Detect which cell encompasses the target text, then output its (x, y) center coordinate. 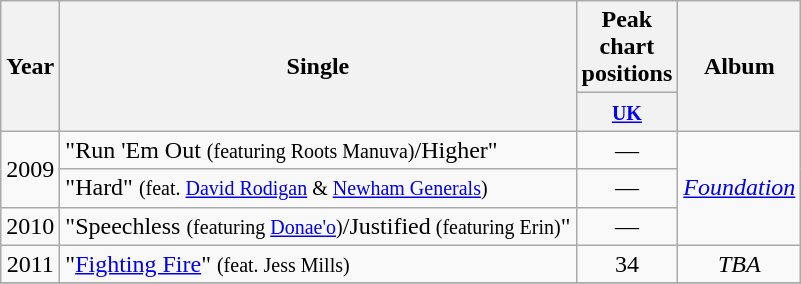
"Run 'Em Out (featuring Roots Manuva)/Higher" (318, 150)
Single (318, 66)
34 (627, 264)
Year (30, 66)
"Fighting Fire" (feat. Jess Mills) (318, 264)
"Hard" (feat. David Rodigan & Newham Generals) (318, 188)
TBA (740, 264)
2009 (30, 169)
2010 (30, 226)
Album (740, 66)
2011 (30, 264)
Peak chart positions (627, 47)
"Speechless (featuring Donae'o)/Justified (featuring Erin)" (318, 226)
UK (627, 112)
Foundation (740, 188)
